From the cell containing the given text, extract its center point as (X, Y) coordinate. 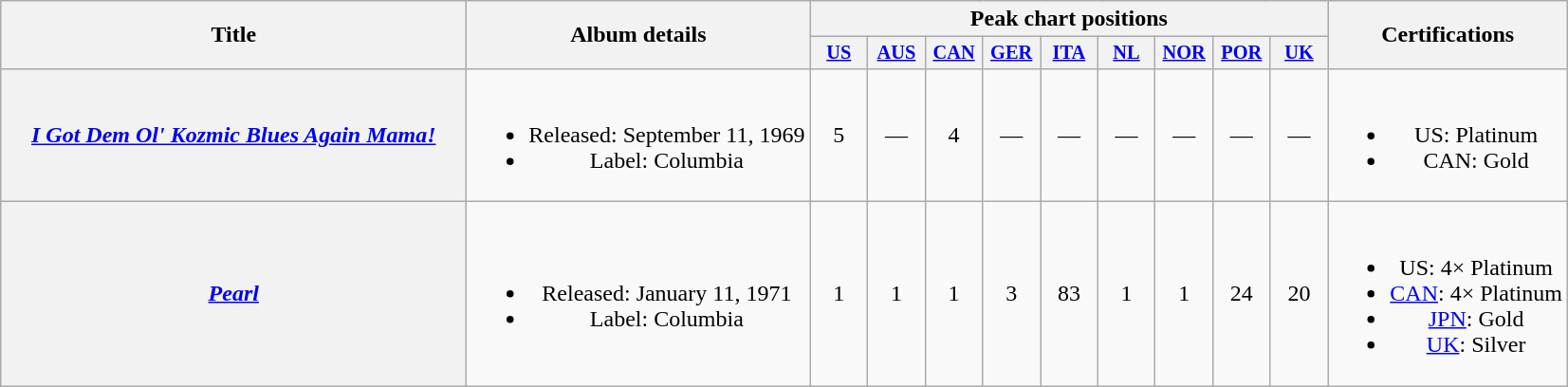
NL (1127, 53)
Released: September 11, 1969Label: Columbia (638, 135)
POR (1243, 53)
AUS (897, 53)
US: 4× PlatinumCAN: 4× PlatinumJPN: GoldUK: Silver (1448, 294)
20 (1300, 294)
CAN (954, 53)
Released: January 11, 1971Label: Columbia (638, 294)
4 (954, 135)
US: PlatinumCAN: Gold (1448, 135)
Pearl (233, 294)
83 (1070, 294)
GER (1011, 53)
ITA (1070, 53)
I Got Dem Ol' Kozmic Blues Again Mama! (233, 135)
5 (839, 135)
Certifications (1448, 35)
US (839, 53)
3 (1011, 294)
Title (233, 35)
UK (1300, 53)
Album details (638, 35)
Peak chart positions (1069, 19)
24 (1243, 294)
NOR (1184, 53)
